Find where the given text appears and provide that cell's center as (x, y) coordinate. 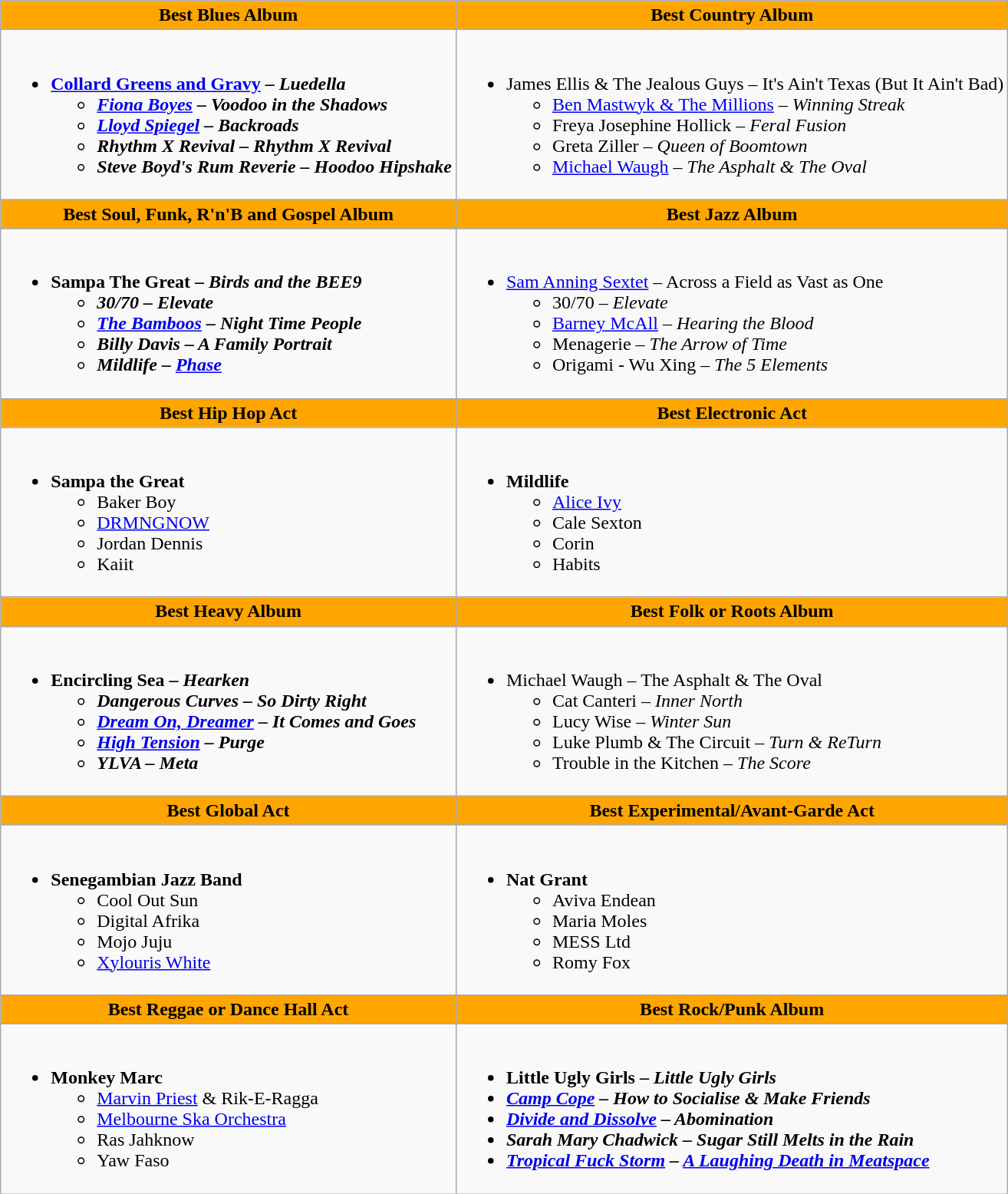
Sampa The Great – Birds and the BEE930/70 – ElevateThe Bamboos – Night Time PeopleBilly Davis – A Family PortraitMildlife – Phase (229, 313)
MildlifeAlice IvyCale SextonCorinHabits (732, 513)
Monkey MarcMarvin Priest & Rik-E-RaggaMelbourne Ska OrchestraRas JahknowYaw Faso (229, 1108)
Senegambian Jazz BandCool Out SunDigital AfrikaMojo JujuXylouris White (229, 910)
Nat GrantAviva EndeanMaria MolesMESS LtdRomy Fox (732, 910)
Best Heavy Album (229, 612)
Best Experimental/Avant-Garde Act (732, 810)
Best Global Act (229, 810)
Best Hip Hop Act (229, 413)
Best Rock/Punk Album (732, 1009)
Encircling Sea – HearkenDangerous Curves – So Dirty RightDream On, Dreamer – It Comes and GoesHigh Tension – PurgeYLVA – Meta (229, 711)
Best Blues Album (229, 15)
Best Jazz Album (732, 214)
Best Electronic Act (732, 413)
Best Soul, Funk, R'n'B and Gospel Album (229, 214)
Best Folk or Roots Album (732, 612)
Sampa the GreatBaker BoyDRMNGNOWJordan DennisKaiit (229, 513)
Best Country Album (732, 15)
Best Reggae or Dance Hall Act (229, 1009)
